For the text-containing cell, return its midpoint in [X, Y] coordinate format. 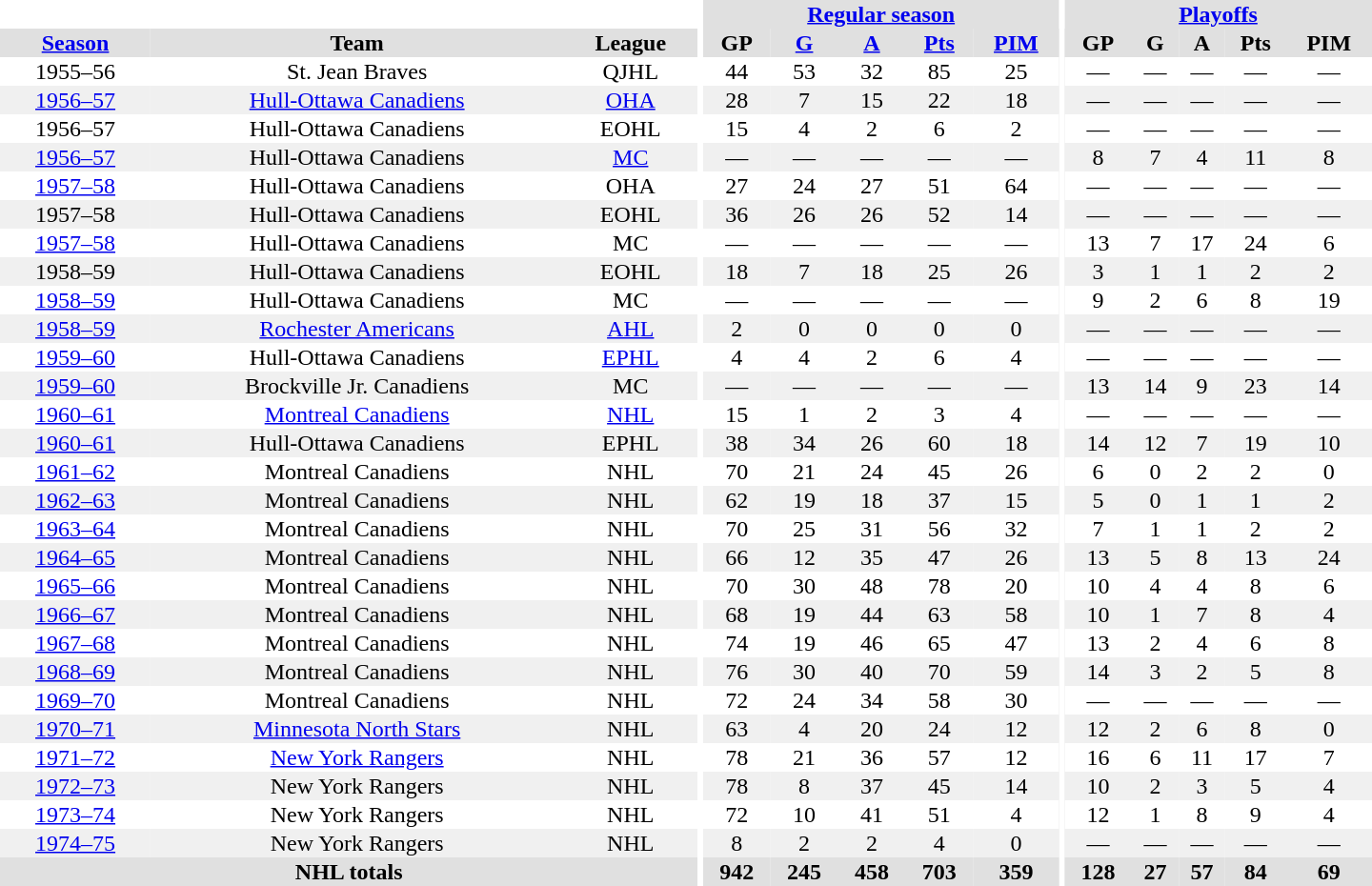
1970–71 [75, 729]
38 [737, 443]
35 [873, 557]
1967–68 [75, 643]
1973–74 [75, 815]
1964–65 [75, 557]
League [631, 43]
68 [737, 614]
942 [737, 872]
46 [873, 643]
28 [737, 100]
22 [939, 100]
Playoffs [1218, 14]
60 [939, 443]
65 [939, 643]
1974–75 [75, 843]
703 [939, 872]
Brockville Jr. Canadiens [356, 386]
84 [1256, 872]
16 [1098, 757]
41 [873, 815]
52 [939, 214]
23 [1256, 386]
1955–56 [75, 71]
59 [1016, 672]
62 [737, 500]
1962–63 [75, 500]
64 [1016, 186]
76 [737, 672]
St. Jean Braves [356, 71]
1965–66 [75, 586]
1969–70 [75, 700]
Season [75, 43]
1968–69 [75, 672]
53 [804, 71]
1963–64 [75, 529]
1971–72 [75, 757]
1972–73 [75, 786]
74 [737, 643]
31 [873, 529]
NHL totals [349, 872]
1966–67 [75, 614]
66 [737, 557]
1961–62 [75, 472]
245 [804, 872]
Minnesota North Stars [356, 729]
40 [873, 672]
48 [873, 586]
359 [1016, 872]
128 [1098, 872]
458 [873, 872]
56 [939, 529]
Regular season [881, 14]
Team [356, 43]
AHL [631, 329]
69 [1329, 872]
Rochester Americans [356, 329]
85 [939, 71]
QJHL [631, 71]
